Determine the [X, Y] coordinate at the center of the cell enclosing the given text.  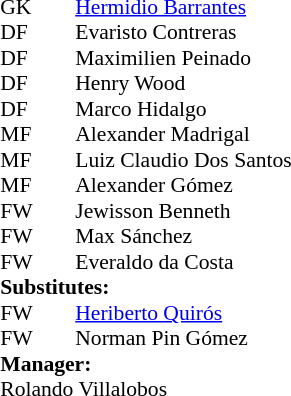
Evaristo Contreras [183, 33]
Alexander Madrigal [183, 135]
Max Sánchez [183, 237]
Henry Wood [183, 83]
Alexander Gómez [183, 185]
Marco Hidalgo [183, 109]
Maximilien Peinado [183, 58]
Norman Pin Gómez [183, 339]
Jewisson Benneth [183, 211]
Manager: [146, 364]
Luiz Claudio Dos Santos [183, 160]
Heriberto Quirós [183, 313]
Everaldo da Costa [183, 262]
Substitutes: [146, 287]
